Find where the given text appears and provide that cell's center as (X, Y) coordinate. 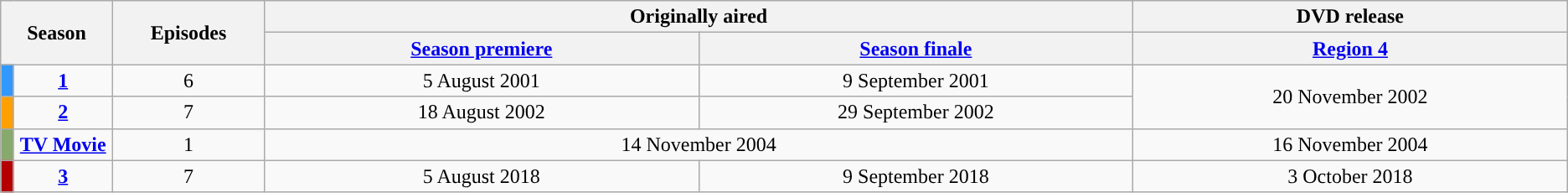
Originally aired (699, 17)
TV Movie (63, 144)
2 (63, 112)
Region 4 (1350, 49)
DVD release (1350, 17)
3 October 2018 (1350, 176)
6 (188, 81)
16 November 2004 (1350, 144)
Episodes (188, 33)
9 September 2001 (916, 81)
5 August 2001 (482, 81)
Season (57, 33)
9 September 2018 (916, 176)
Season finale (916, 49)
14 November 2004 (699, 144)
3 (63, 176)
18 August 2002 (482, 112)
29 September 2002 (916, 112)
5 August 2018 (482, 176)
Season premiere (482, 49)
20 November 2002 (1350, 96)
